Determine the (x, y) coordinate at the center of the cell enclosing the given text.  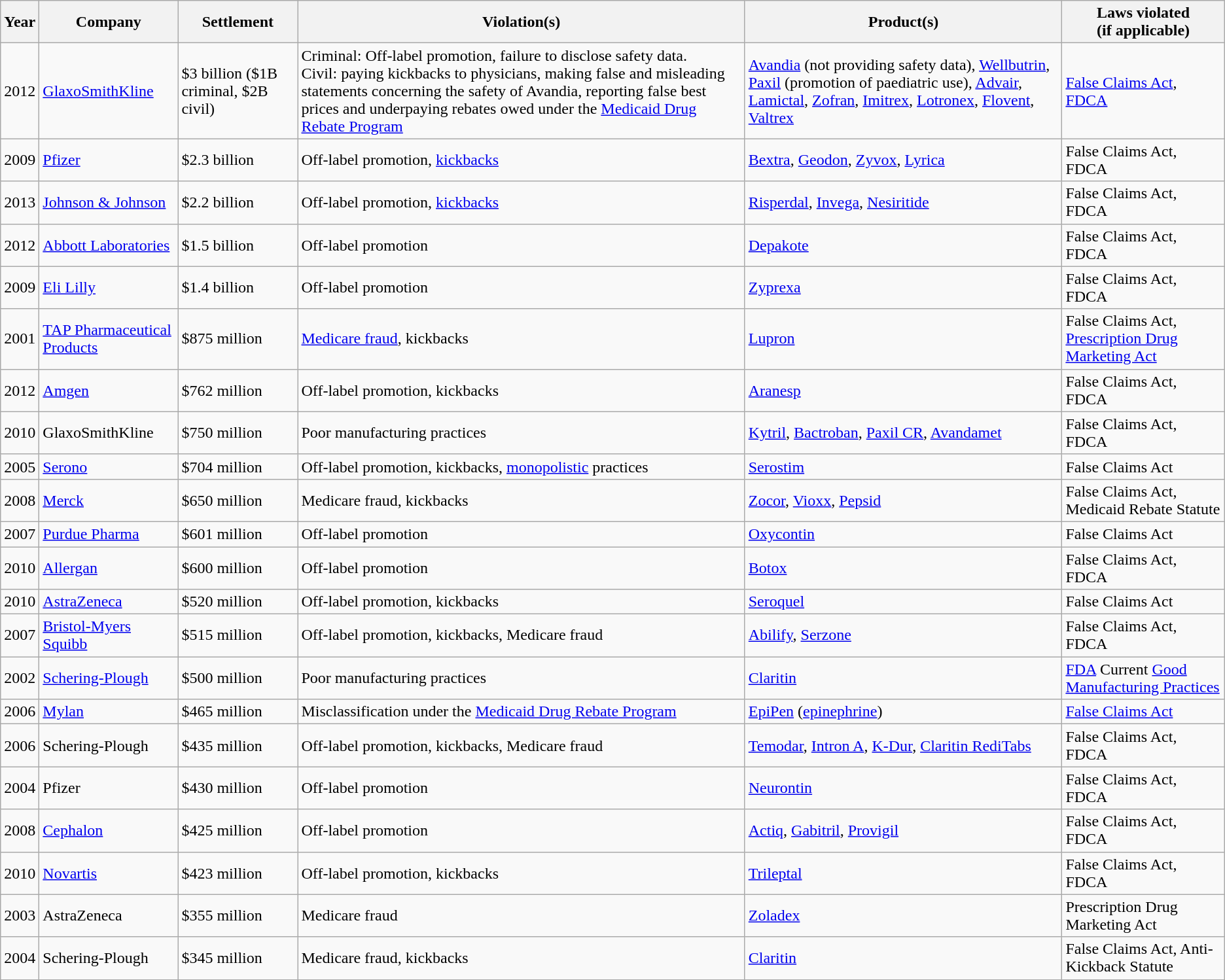
Depakote (903, 245)
$875 million (238, 339)
$600 million (238, 568)
Trileptal (903, 873)
$2.3 billion (238, 160)
$650 million (238, 500)
Serono (109, 466)
Zoladex (903, 916)
Abilify, Serzone (903, 636)
Aranesp (903, 390)
2002 (20, 678)
Year (20, 22)
False Claims Act, Medicaid Rebate Statute (1143, 500)
Actiq, Gabitril, Provigil (903, 831)
$520 million (238, 602)
2003 (20, 916)
Zyprexa (903, 288)
Oxycontin (903, 534)
Cephalon (109, 831)
Abbott Laboratories (109, 245)
Novartis (109, 873)
$2.2 billion (238, 203)
Temodar, Intron A, K-Dur, Claritin RediTabs (903, 746)
Purdue Pharma (109, 534)
Amgen (109, 390)
Prescription Drug Marketing Act (1143, 916)
$425 million (238, 831)
FDA Current Good Manufacturing Practices (1143, 678)
Neurontin (903, 788)
Zocor, Vioxx, Pepsid (903, 500)
$345 million (238, 958)
EpiPen (epinephrine) (903, 712)
$465 million (238, 712)
$601 million (238, 534)
$1.4 billion (238, 288)
$1.5 billion (238, 245)
Mylan (109, 712)
$515 million (238, 636)
Misclassification under the Medicaid Drug Rebate Program (521, 712)
$3 billion ($1B criminal, $2B civil) (238, 91)
Johnson & Johnson (109, 203)
False Claims Act, Prescription Drug Marketing Act (1143, 339)
Product(s) (903, 22)
Bextra, Geodon, Zyvox, Lyrica (903, 160)
Settlement (238, 22)
Serostim (903, 466)
$500 million (238, 678)
False Claims Act, Anti-Kickback Statute (1143, 958)
$704 million (238, 466)
2013 (20, 203)
Lupron (903, 339)
2005 (20, 466)
Risperdal, Invega, Nesiritide (903, 203)
$355 million (238, 916)
Kytril, Bactroban, Paxil CR, Avandamet (903, 433)
Seroquel (903, 602)
Medicare fraud (521, 916)
2001 (20, 339)
Avandia (not providing safety data), Wellbutrin, Paxil (promotion of paediatric use), Advair, Lamictal, Zofran, Imitrex, Lotronex, Flovent, Valtrex (903, 91)
Bristol-Myers Squibb (109, 636)
$762 million (238, 390)
$435 million (238, 746)
TAP Pharmaceutical Products (109, 339)
Company (109, 22)
$750 million (238, 433)
Eli Lilly (109, 288)
$430 million (238, 788)
Violation(s) (521, 22)
Botox (903, 568)
$423 million (238, 873)
Off-label promotion, kickbacks, monopolistic practices (521, 466)
Merck (109, 500)
Laws violated (if applicable) (1143, 22)
Allergan (109, 568)
